Capture the cell that displays the provided text and extract its (x, y) central coordinate. 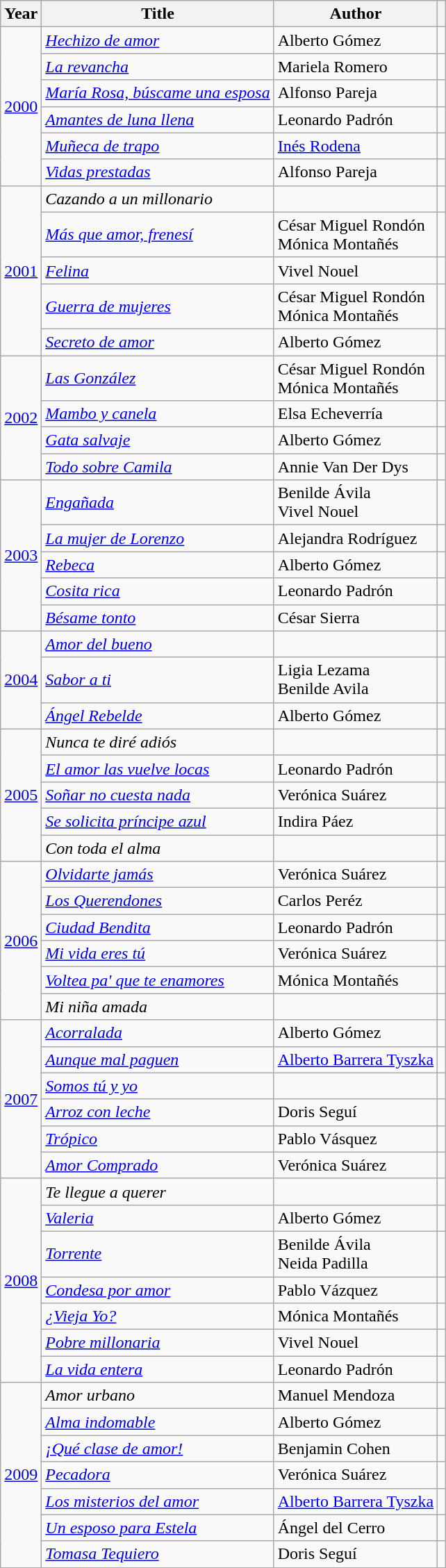
Engañada (158, 503)
Author (356, 14)
Condesa por amor (158, 1290)
Amantes de luna llena (158, 119)
Annie Van Der Dys (356, 467)
Aunque mal paguen (158, 1059)
Alejandra Rodríguez (356, 538)
Cazando a un millonario (158, 199)
Alma indomable (158, 1422)
Sabor a ti (158, 679)
Pablo Vázquez (356, 1290)
2003 (21, 556)
Mi vida eres tú (158, 954)
Mariela Romero (356, 67)
Pablo Vásquez (356, 1139)
El amor las vuelve locas (158, 768)
Un esposo para Estela (158, 1528)
2002 (21, 418)
2007 (21, 1099)
María Rosa, búscame una esposa (158, 93)
Gata salvaje (158, 440)
Hechizo de amor (158, 40)
Year (21, 14)
La revancha (158, 67)
Ángel Rebelde (158, 716)
Olvidarte jamás (158, 875)
Guerra de mujeres (158, 306)
Vidas prestadas (158, 172)
Benjamin Cohen (356, 1449)
Pecadora (158, 1475)
Los Querendones (158, 901)
Ligia LezamaBenilde Avila (356, 679)
Pobre millonaria (158, 1343)
2004 (21, 679)
Benilde ÁvilaVivel Nouel (356, 503)
Amor urbano (158, 1396)
Secreto de amor (158, 342)
Te llegue a querer (158, 1191)
Arroz con leche (158, 1112)
Inés Rodena (356, 146)
Valeria (158, 1218)
Indira Páez (356, 821)
Ángel del Cerro (356, 1528)
2006 (21, 941)
Ciudad Bendita (158, 927)
2005 (21, 795)
Somos tú y yo (158, 1086)
Elsa Echeverría (356, 414)
Carlos Peréz (356, 901)
Todo sobre Camila (158, 467)
2001 (21, 270)
Con toda el alma (158, 848)
Benilde ÁvilaNeida Padilla (356, 1253)
Soñar no cuesta nada (158, 795)
2009 (21, 1475)
Mambo y canela (158, 414)
Rebeca (158, 565)
Title (158, 14)
La mujer de Lorenzo (158, 538)
Torrente (158, 1253)
2008 (21, 1280)
Cosita rica (158, 591)
Muñeca de trapo (158, 146)
Acorralada (158, 1033)
La vida entera (158, 1369)
Los misterios del amor (158, 1501)
Amor Comprado (158, 1165)
Tomasa Tequiero (158, 1554)
Nunca te diré adiós (158, 742)
César Sierra (356, 618)
¡Qué clase de amor! (158, 1449)
Amor del bueno (158, 644)
Trópico (158, 1139)
Las González (158, 378)
Manuel Mendoza (356, 1396)
Mi niña amada (158, 1007)
Bésame tonto (158, 618)
2000 (21, 106)
Felina (158, 270)
¿Vieja Yo? (158, 1317)
Más que amor, frenesí (158, 235)
Voltea pa' que te enamores (158, 980)
Se solicita príncipe azul (158, 821)
